Scan for the cell matching the given text and deliver its [X, Y] coordinate at center. 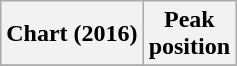
Chart (2016) [72, 34]
Peak position [189, 34]
